Determine the [x, y] coordinate at the center of the cell enclosing the given text.  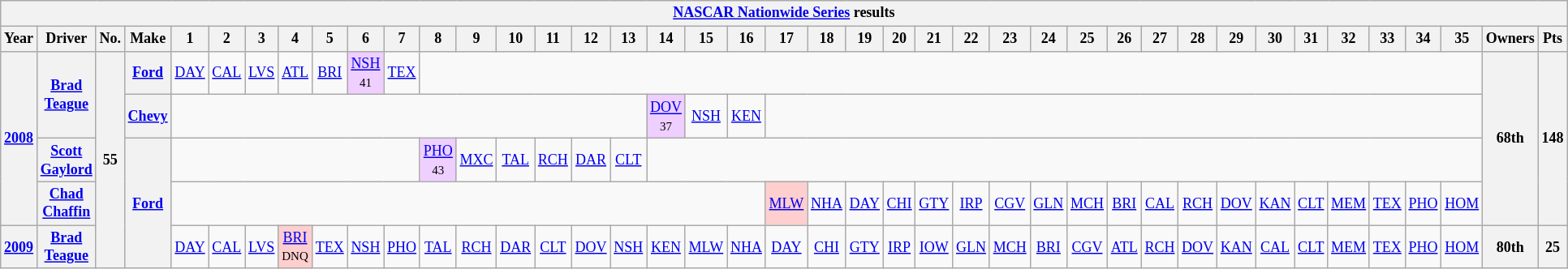
28 [1198, 39]
PHO43 [438, 160]
11 [553, 39]
32 [1349, 39]
Owners [1511, 39]
2 [227, 39]
Pts [1553, 39]
4 [295, 39]
Make [148, 39]
9 [476, 39]
15 [706, 39]
7 [403, 39]
1 [190, 39]
BRIDNQ [295, 247]
MXC [476, 160]
35 [1462, 39]
NSH41 [365, 73]
34 [1424, 39]
6 [365, 39]
19 [864, 39]
148 [1553, 138]
Chevy [148, 117]
5 [330, 39]
20 [899, 39]
IOW [934, 247]
Chad Chaffin [67, 203]
2009 [19, 247]
10 [516, 39]
80th [1511, 247]
18 [827, 39]
16 [747, 39]
27 [1160, 39]
3 [261, 39]
13 [628, 39]
17 [786, 39]
No. [110, 39]
14 [666, 39]
68th [1511, 138]
8 [438, 39]
22 [971, 39]
NASCAR Nationwide Series results [784, 13]
Year [19, 39]
30 [1275, 39]
26 [1124, 39]
Driver [67, 39]
24 [1049, 39]
23 [1010, 39]
2008 [19, 138]
12 [591, 39]
29 [1236, 39]
DOV37 [666, 117]
33 [1387, 39]
Scott Gaylord [67, 160]
31 [1312, 39]
21 [934, 39]
55 [110, 160]
